Identify which cell holds the provided text, then report its (x, y) central coordinate. 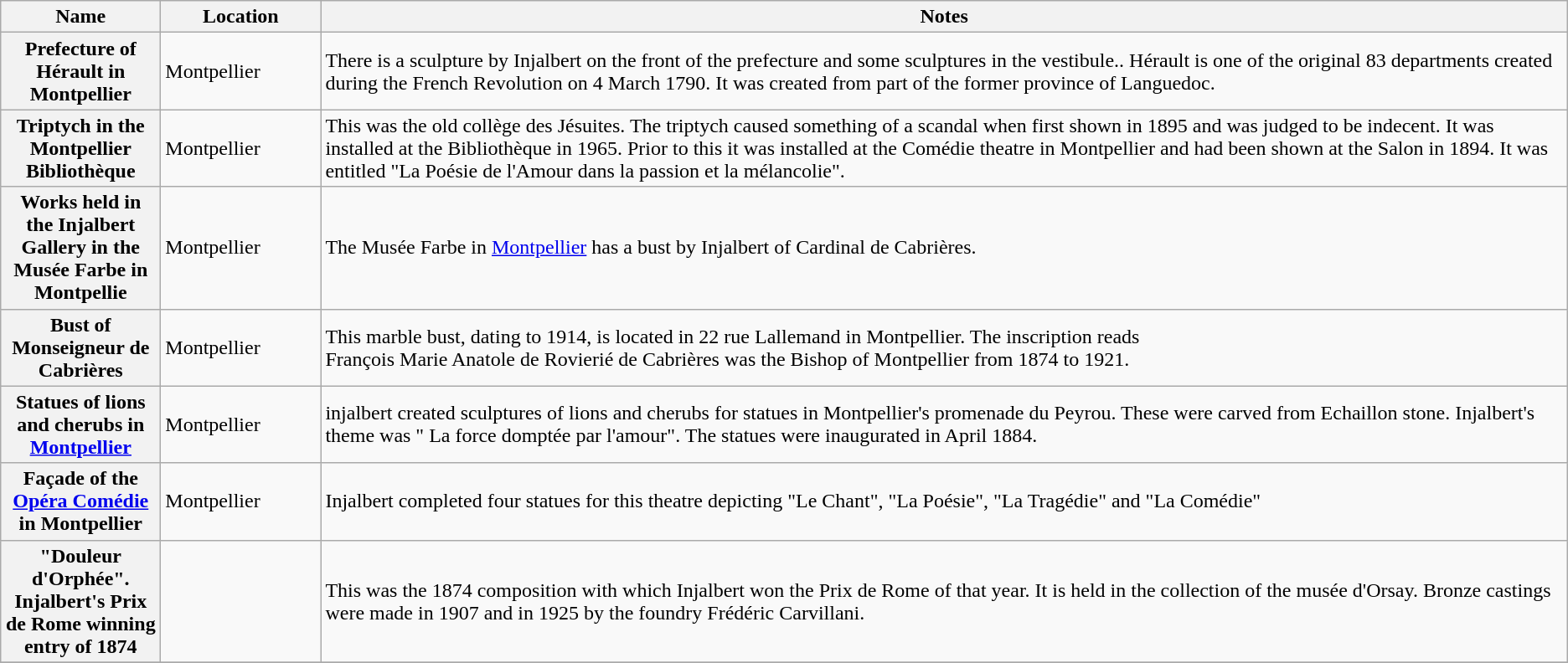
"Douleur d'Orphée". Injalbert's Prix de Rome winning entry of 1874 (80, 601)
Injalbert completed four statues for this theatre depicting "Le Chant", "La Poésie", "La Tragédie" and "La Comédie" (944, 501)
Façade of the Opéra Comédie in Montpellier (80, 501)
Bust of Monseigneur de Cabrières (80, 347)
Name (80, 17)
Triptych in the Montpellier Bibliothèque (80, 148)
Works held in the Injalbert Gallery in the Musée Farbe in Montpellie (80, 248)
The Musée Farbe in Montpellier has a bust by Injalbert of Cardinal de Cabrières. (944, 248)
Notes (944, 17)
Location (241, 17)
Prefecture of Hérault in Montpellier (80, 71)
Statues of lions and cherubs in Montpellier (80, 424)
